Provide the [x, y] coordinate of the cell's center where the given text is located.  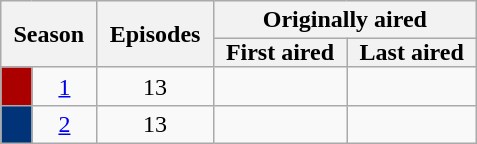
1 [64, 86]
Last aired [412, 53]
Episodes [155, 34]
First aired [280, 53]
Originally aired [344, 20]
Season [49, 34]
2 [64, 124]
